Pinpoint the cell where the given text exists, returning its (x, y) midpoint coordinate. 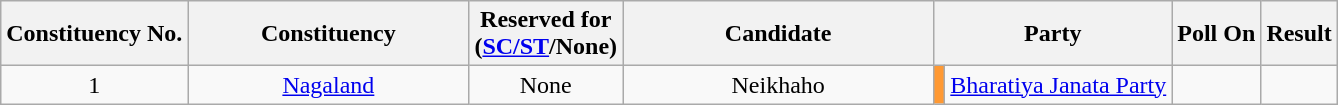
Poll On (1216, 34)
Constituency No. (94, 34)
Nagaland (328, 85)
Result (1299, 34)
Party (1053, 34)
Constituency (328, 34)
None (546, 85)
Bharatiya Janata Party (1058, 85)
Reserved for(SC/ST/None) (546, 34)
Neikhaho (778, 85)
Candidate (778, 34)
1 (94, 85)
